Extract the (x, y) coordinate from the center of the cell holding the provided text.  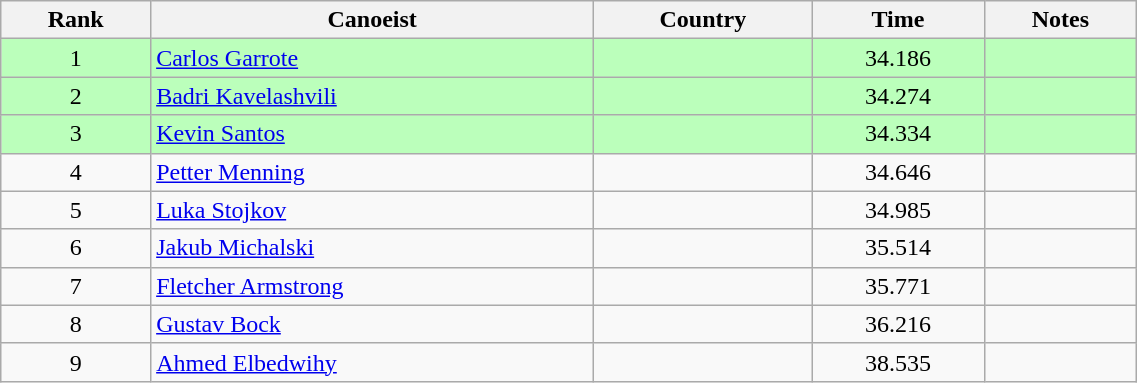
Notes (1060, 20)
Country (703, 20)
35.514 (898, 248)
Jakub Michalski (372, 248)
35.771 (898, 286)
Time (898, 20)
Luka Stojkov (372, 210)
34.334 (898, 134)
Rank (76, 20)
Fletcher Armstrong (372, 286)
Ahmed Elbedwihy (372, 362)
Badri Kavelashvili (372, 96)
34.274 (898, 96)
34.985 (898, 210)
Petter Menning (372, 172)
7 (76, 286)
34.646 (898, 172)
Gustav Bock (372, 324)
8 (76, 324)
2 (76, 96)
3 (76, 134)
4 (76, 172)
Kevin Santos (372, 134)
36.216 (898, 324)
Carlos Garrote (372, 58)
34.186 (898, 58)
9 (76, 362)
5 (76, 210)
38.535 (898, 362)
1 (76, 58)
6 (76, 248)
Canoeist (372, 20)
